Detect which cell encompasses the target text, then output its [X, Y] center coordinate. 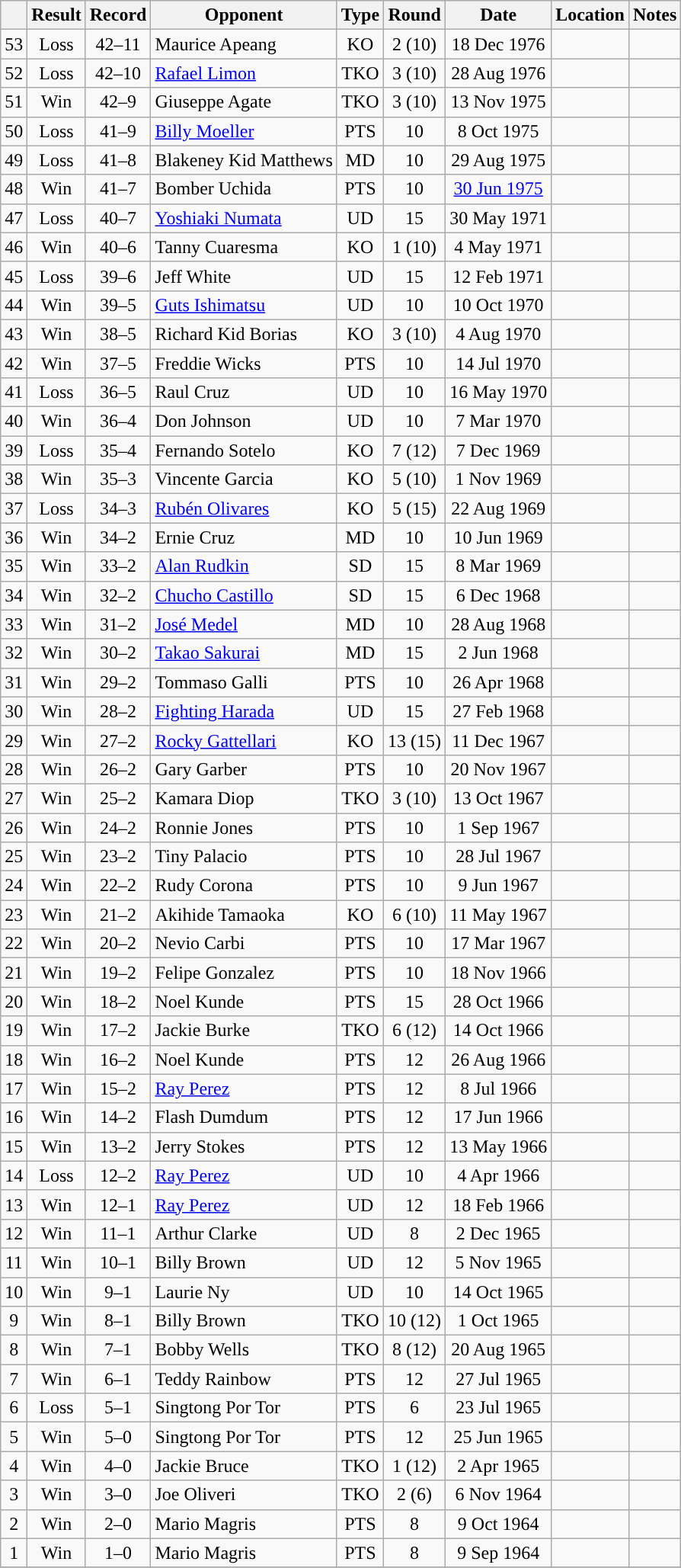
Jeff White [244, 276]
39–5 [118, 305]
Laurie Ny [244, 1292]
Felipe Gonzalez [244, 973]
12 Feb 1971 [498, 276]
7 [14, 1379]
17–2 [118, 1031]
Date [498, 15]
14 Oct 1966 [498, 1031]
9–1 [118, 1292]
5 (15) [414, 508]
23–2 [118, 857]
José Medel [244, 624]
2 (10) [414, 44]
29 [14, 740]
Blakeney Kid Matthews [244, 160]
42–10 [118, 73]
Gary Garber [244, 769]
Fighting Harada [244, 711]
6–1 [118, 1379]
Flash Dumdum [244, 1117]
Tanny Cuaresma [244, 247]
40–7 [118, 218]
14 [14, 1175]
41 [14, 393]
5–0 [118, 1437]
32 [14, 653]
28 [14, 769]
30 May 1971 [498, 218]
6 Dec 1968 [498, 595]
Jackie Bruce [244, 1466]
1–0 [118, 1553]
Teddy Rainbow [244, 1379]
5 [14, 1437]
27–2 [118, 740]
7–1 [118, 1350]
13 Nov 1975 [498, 102]
Giuseppe Agate [244, 102]
27 Jul 1965 [498, 1379]
1 Nov 1969 [498, 479]
36–5 [118, 393]
1 Oct 1965 [498, 1321]
4 Apr 1966 [498, 1175]
Location [590, 15]
41–9 [118, 131]
Freddie Wicks [244, 364]
33–2 [118, 566]
48 [14, 189]
Notes [654, 15]
33 [14, 624]
3–0 [118, 1495]
27 Feb 1968 [498, 711]
16–2 [118, 1060]
34–2 [118, 537]
Type [360, 15]
Yoshiaki Numata [244, 218]
32–2 [118, 595]
8–1 [118, 1321]
21 [14, 973]
35–4 [118, 451]
13 May 1966 [498, 1146]
40 [14, 422]
3 [14, 1495]
28 Aug 1976 [498, 73]
20 Aug 1965 [498, 1350]
30–2 [118, 653]
Guts Ishimatsu [244, 305]
Rubén Olivares [244, 508]
26 [14, 827]
42–9 [118, 102]
Raul Cruz [244, 393]
21–2 [118, 915]
6 (12) [414, 1031]
18–2 [118, 1002]
Alan Rudkin [244, 566]
1 Sep 1967 [498, 827]
22–2 [118, 886]
Nevio Carbi [244, 944]
24 [14, 886]
13 (15) [414, 740]
4 [14, 1466]
2 Dec 1965 [498, 1233]
22 Aug 1969 [498, 508]
9 Oct 1964 [498, 1524]
4–0 [118, 1466]
18 Nov 1966 [498, 973]
Rudy Corona [244, 886]
17 [14, 1089]
10 (12) [414, 1321]
9 Jun 1967 [498, 886]
51 [14, 102]
Fernando Sotelo [244, 451]
13 Oct 1967 [498, 798]
2 [14, 1524]
20 Nov 1967 [498, 769]
Don Johnson [244, 422]
Record [118, 15]
Bobby Wells [244, 1350]
39–6 [118, 276]
17 Mar 1967 [498, 944]
25–2 [118, 798]
9 Sep 1964 [498, 1553]
1 (12) [414, 1466]
8 Oct 1975 [498, 131]
36 [14, 537]
23 Jul 1965 [498, 1408]
19 [14, 1031]
2 (6) [414, 1495]
14 Jul 1970 [498, 364]
38–5 [118, 334]
Tiny Palacio [244, 857]
46 [14, 247]
23 [14, 915]
40–6 [118, 247]
9 [14, 1321]
Ronnie Jones [244, 827]
18 Dec 1976 [498, 44]
49 [14, 160]
34–3 [118, 508]
Arthur Clarke [244, 1233]
10–1 [118, 1262]
5 Nov 1965 [498, 1262]
1 (10) [414, 247]
41–7 [118, 189]
10 Oct 1970 [498, 305]
15–2 [118, 1089]
17 Jun 1966 [498, 1117]
6 (10) [414, 915]
10 Jun 1969 [498, 537]
Opponent [244, 15]
26 Apr 1968 [498, 682]
16 [14, 1117]
Rocky Gattellari [244, 740]
29 Aug 1975 [498, 160]
27 [14, 798]
24–2 [118, 827]
38 [14, 479]
20 [14, 1002]
13–2 [118, 1146]
11 [14, 1262]
30 [14, 711]
Billy Moeller [244, 131]
Rafael Limon [244, 73]
Kamara Diop [244, 798]
42 [14, 364]
Akihide Tamaoka [244, 915]
13 [14, 1204]
Joe Oliveri [244, 1495]
Takao Sakurai [244, 653]
35 [14, 566]
12–2 [118, 1175]
Round [414, 15]
Jerry Stokes [244, 1146]
14 Oct 1965 [498, 1292]
7 Dec 1969 [498, 451]
2 Apr 1965 [498, 1466]
7 Mar 1970 [498, 422]
18 Feb 1966 [498, 1204]
29–2 [118, 682]
41–8 [118, 160]
28 Jul 1967 [498, 857]
22 [14, 944]
28 Aug 1968 [498, 624]
14–2 [118, 1117]
45 [14, 276]
19–2 [118, 973]
Vincente Garcia [244, 479]
8 (12) [414, 1350]
50 [14, 131]
Ernie Cruz [244, 537]
11–1 [118, 1233]
Chucho Castillo [244, 595]
25 [14, 857]
11 May 1967 [498, 915]
Richard Kid Borias [244, 334]
30 Jun 1975 [498, 189]
43 [14, 334]
44 [14, 305]
Result [56, 15]
1 [14, 1553]
7 (12) [414, 451]
42–11 [118, 44]
18 [14, 1060]
47 [14, 218]
53 [14, 44]
28 Oct 1966 [498, 1002]
Jackie Burke [244, 1031]
12–1 [118, 1204]
11 Dec 1967 [498, 740]
5 (10) [414, 479]
39 [14, 451]
25 Jun 1965 [498, 1437]
37–5 [118, 364]
4 Aug 1970 [498, 334]
26 Aug 1966 [498, 1060]
5–1 [118, 1408]
8 Jul 1966 [498, 1089]
6 Nov 1964 [498, 1495]
36–4 [118, 422]
Tommaso Galli [244, 682]
Bomber Uchida [244, 189]
26–2 [118, 769]
20–2 [118, 944]
52 [14, 73]
35–3 [118, 479]
16 May 1970 [498, 393]
8 Mar 1969 [498, 566]
31 [14, 682]
2–0 [118, 1524]
28–2 [118, 711]
4 May 1971 [498, 247]
37 [14, 508]
31–2 [118, 624]
34 [14, 595]
Maurice Apeang [244, 44]
2 Jun 1968 [498, 653]
